From the cell containing the given text, extract its center point as (X, Y) coordinate. 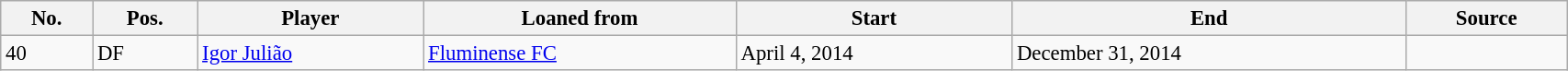
DF (145, 53)
December 31, 2014 (1209, 53)
Start (874, 18)
Fluminense FC (580, 53)
End (1209, 18)
Pos. (145, 18)
40 (47, 53)
Loaned from (580, 18)
April 4, 2014 (874, 53)
Source (1486, 18)
Player (310, 18)
Igor Julião (310, 53)
No. (47, 18)
